Identify which cell holds the provided text, then report its [x, y] central coordinate. 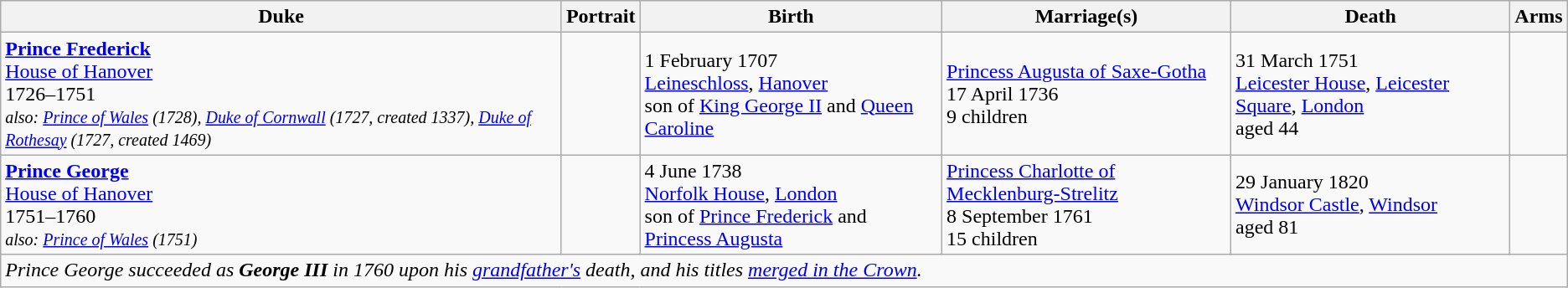
Prince GeorgeHouse of Hanover1751–1760also: Prince of Wales (1751) [281, 204]
Marriage(s) [1087, 17]
Princess Augusta of Saxe-Gotha17 April 17369 children [1087, 94]
Birth [791, 17]
4 June 1738Norfolk House, Londonson of Prince Frederick and Princess Augusta [791, 204]
Death [1370, 17]
Arms [1540, 17]
29 January 1820Windsor Castle, Windsoraged 81 [1370, 204]
Portrait [601, 17]
Princess Charlotte of Mecklenburg-Strelitz8 September 176115 children [1087, 204]
1 February 1707Leineschloss, Hanoverson of King George II and Queen Caroline [791, 94]
31 March 1751Leicester House, Leicester Square, Londonaged 44 [1370, 94]
Duke [281, 17]
Prince FrederickHouse of Hanover1726–1751also: Prince of Wales (1728), Duke of Cornwall (1727, created 1337), Duke of Rothesay (1727, created 1469) [281, 94]
Prince George succeeded as George III in 1760 upon his grandfather's death, and his titles merged in the Crown. [784, 270]
